Locate the cell with the specified text and output its [X, Y] center coordinate. 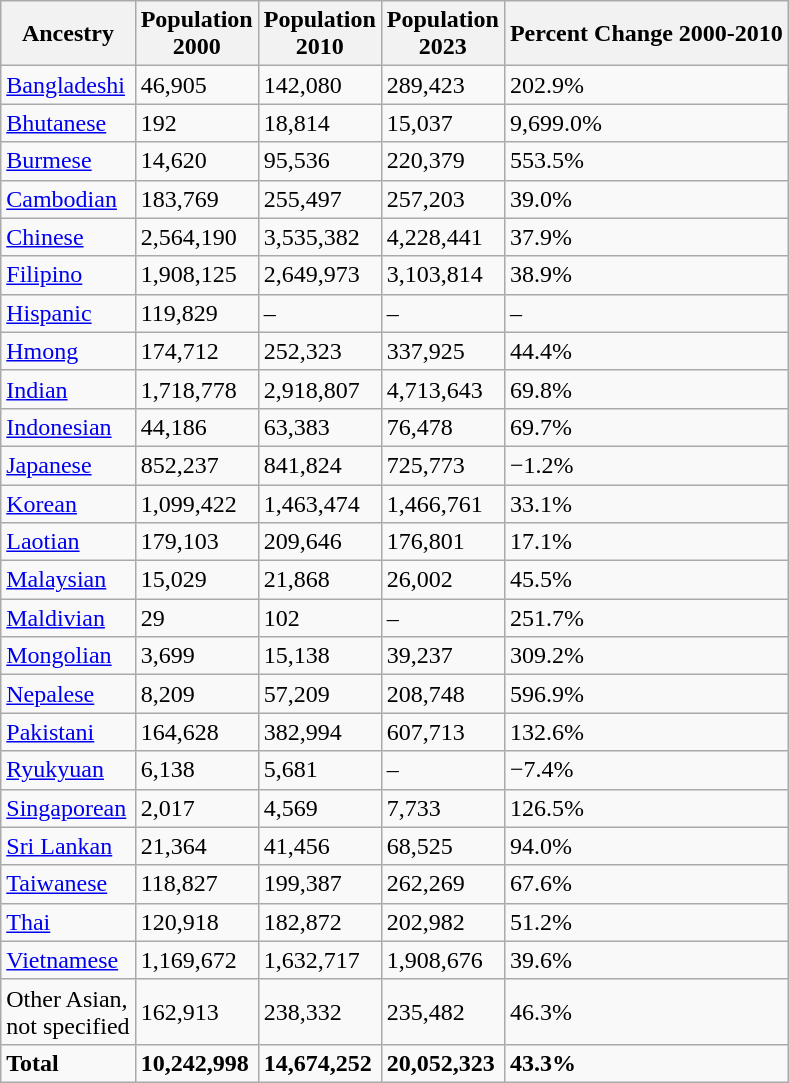
1,632,717 [320, 960]
251.7% [646, 618]
76,478 [442, 427]
183,769 [196, 199]
2,649,973 [320, 275]
69.7% [646, 427]
Malaysian [68, 580]
202.9% [646, 85]
289,423 [442, 85]
26,002 [442, 580]
44.4% [646, 351]
238,332 [320, 1012]
Taiwanese [68, 884]
126.5% [646, 808]
43.3% [646, 1063]
68,525 [442, 846]
Population2000 [196, 34]
179,103 [196, 542]
607,713 [442, 732]
208,748 [442, 694]
4,569 [320, 808]
Cambodian [68, 199]
3,535,382 [320, 237]
37.9% [646, 237]
209,646 [320, 542]
45.5% [646, 580]
Bangladeshi [68, 85]
3,103,814 [442, 275]
174,712 [196, 351]
162,913 [196, 1012]
182,872 [320, 922]
1,466,761 [442, 503]
Nepalese [68, 694]
Indian [68, 389]
Population2010 [320, 34]
6,138 [196, 770]
39,237 [442, 656]
220,379 [442, 161]
257,203 [442, 199]
15,037 [442, 123]
44,186 [196, 427]
15,029 [196, 580]
38.9% [646, 275]
841,824 [320, 465]
17.1% [646, 542]
Mongolian [68, 656]
4,228,441 [442, 237]
1,908,125 [196, 275]
10,242,998 [196, 1063]
1,169,672 [196, 960]
199,387 [320, 884]
2,918,807 [320, 389]
Total [68, 1063]
Maldivian [68, 618]
39.6% [646, 960]
132.6% [646, 732]
192 [196, 123]
Indonesian [68, 427]
20,052,323 [442, 1063]
3,699 [196, 656]
164,628 [196, 732]
1,718,778 [196, 389]
337,925 [442, 351]
382,994 [320, 732]
21,364 [196, 846]
14,674,252 [320, 1063]
Thai [68, 922]
176,801 [442, 542]
8,209 [196, 694]
Singaporean [68, 808]
Japanese [68, 465]
29 [196, 618]
262,269 [442, 884]
596.9% [646, 694]
142,080 [320, 85]
46,905 [196, 85]
119,829 [196, 313]
Hmong [68, 351]
102 [320, 618]
Bhutanese [68, 123]
Other Asian,not specified [68, 1012]
202,982 [442, 922]
57,209 [320, 694]
15,138 [320, 656]
95,536 [320, 161]
94.0% [646, 846]
255,497 [320, 199]
4,713,643 [442, 389]
235,482 [442, 1012]
852,237 [196, 465]
Vietnamese [68, 960]
Population2023 [442, 34]
Ryukyuan [68, 770]
69.8% [646, 389]
7,733 [442, 808]
Korean [68, 503]
−7.4% [646, 770]
1,099,422 [196, 503]
553.5% [646, 161]
Hispanic [68, 313]
Laotian [68, 542]
Ancestry [68, 34]
5,681 [320, 770]
252,323 [320, 351]
120,918 [196, 922]
118,827 [196, 884]
Percent Change 2000-2010 [646, 34]
46.3% [646, 1012]
63,383 [320, 427]
Pakistani [68, 732]
41,456 [320, 846]
Sri Lankan [68, 846]
Filipino [68, 275]
18,814 [320, 123]
2,017 [196, 808]
39.0% [646, 199]
14,620 [196, 161]
33.1% [646, 503]
Chinese [68, 237]
725,773 [442, 465]
1,463,474 [320, 503]
309.2% [646, 656]
67.6% [646, 884]
−1.2% [646, 465]
21,868 [320, 580]
1,908,676 [442, 960]
Burmese [68, 161]
2,564,190 [196, 237]
9,699.0% [646, 123]
51.2% [646, 922]
